Extract the (X, Y) coordinate from the center of the cell holding the provided text.  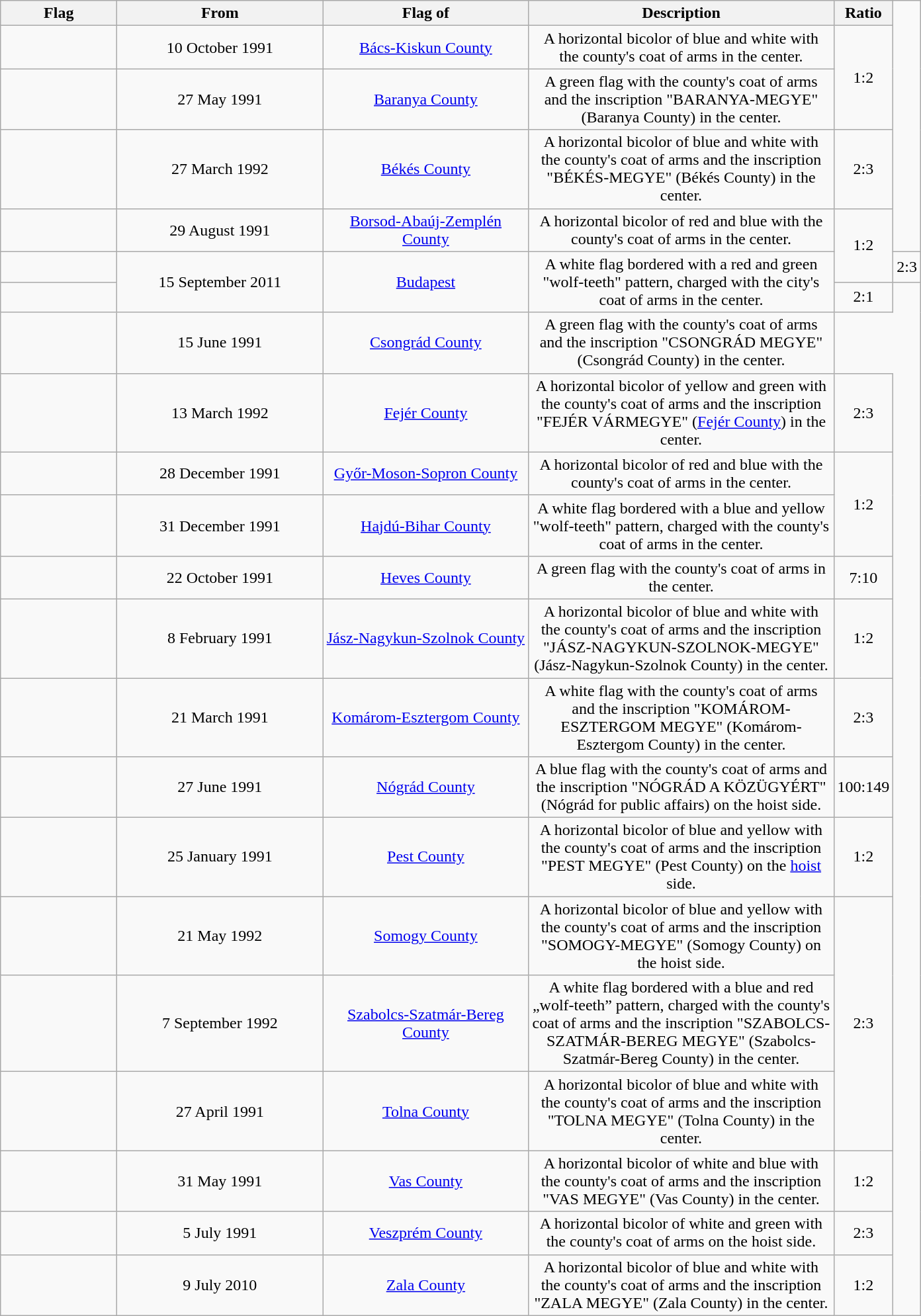
10 October 1991 (220, 48)
Baranya County (426, 99)
Komárom-Esztergom County (426, 717)
Hajdú-Bihar County (426, 525)
A white flag bordered with a red and green "wolf-teeth" pattern, charged with the city's coat of arms in the center. (681, 282)
Jász-Nagykun-Szolnok County (426, 638)
Pest County (426, 857)
Fejér County (426, 413)
5 July 1991 (220, 1233)
Borsod-Abaúj-Zemplén County (426, 230)
A green flag with the county's coat of arms in the center. (681, 577)
28 December 1991 (220, 474)
Heves County (426, 577)
31 May 1991 (220, 1181)
21 May 1992 (220, 936)
A horizontal bicolor of white and green with the county's coat of arms on the hoist side. (681, 1233)
A horizontal bicolor of blue and white with the county's coat of arms in the center. (681, 48)
Győr-Moson-Sopron County (426, 474)
31 December 1991 (220, 525)
Békés County (426, 169)
Szabolcs-Szatmár-Bereg County (426, 1024)
2:1 (863, 297)
A horizontal bicolor of yellow and green with the county's coat of arms and the inscription "FEJÉR VÁRMEGYE" (Fejér County) in the center. (681, 413)
21 March 1991 (220, 717)
A horizontal bicolor of blue and yellow with the county's coat of arms and the inscription "PEST MEGYE" (Pest County) on the hoist side. (681, 857)
8 February 1991 (220, 638)
Veszprém County (426, 1233)
27 May 1991 (220, 99)
7 September 1992 (220, 1024)
Ratio (863, 13)
A green flag with the county's coat of arms and the inscription "CSONGRÁD MEGYE" (Csongrád County) in the center. (681, 343)
A horizontal bicolor of blue and white with the county's coat of arms and the inscription "BÉKÉS-MEGYE" (Békés County) in the center. (681, 169)
A horizontal bicolor of blue and white with the county's coat of arms and the inscription "ZALA MEGYE" (Zala County) in the center. (681, 1285)
Nógrád County (426, 787)
15 June 1991 (220, 343)
Flag of (426, 13)
Flag (59, 13)
A blue flag with the county's coat of arms and the inscription "NÓGRÁD A KÖZÜGYÉRT" (Nógrád for public affairs) on the hoist side. (681, 787)
Budapest (426, 282)
Zala County (426, 1285)
100:149 (863, 787)
22 October 1991 (220, 577)
Csongrád County (426, 343)
Tolna County (426, 1112)
A white flag with the county's coat of arms and the inscription "KOMÁROM-ESZTERGOM MEGYE" (Komárom-Esztergom County) in the center. (681, 717)
A white flag bordered with a blue and yellow "wolf-teeth" pattern, charged with the county's coat of arms in the center. (681, 525)
27 April 1991 (220, 1112)
27 March 1992 (220, 169)
29 August 1991 (220, 230)
Somogy County (426, 936)
9 July 2010 (220, 1285)
Vas County (426, 1181)
A horizontal bicolor of blue and yellow with the county's coat of arms and the inscription "SOMOGY-MEGYE" (Somogy County) on the hoist side. (681, 936)
From (220, 13)
A green flag with the county's coat of arms and the inscription "BARANYA-MEGYE" (Baranya County) in the center. (681, 99)
A horizontal bicolor of white and blue with the county's coat of arms and the inscription "VAS MEGYE" (Vas County) in the center. (681, 1181)
25 January 1991 (220, 857)
A horizontal bicolor of blue and white with the county's coat of arms and the inscription "TOLNA MEGYE" (Tolna County) in the center. (681, 1112)
7:10 (863, 577)
Description (681, 13)
Bács-Kiskun County (426, 48)
27 June 1991 (220, 787)
15 September 2011 (220, 282)
13 March 1992 (220, 413)
